Identify which cell holds the provided text, then report its [x, y] central coordinate. 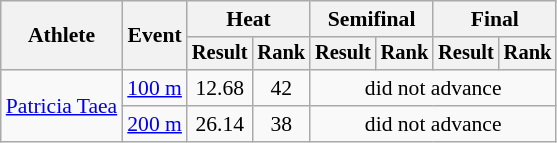
42 [281, 88]
Patricia Taea [62, 106]
200 m [154, 124]
Final [494, 19]
38 [281, 124]
Event [154, 36]
100 m [154, 88]
Athlete [62, 36]
26.14 [220, 124]
Heat [248, 19]
Semifinal [372, 19]
12.68 [220, 88]
